Find where the given text appears and provide that cell's center as [X, Y] coordinate. 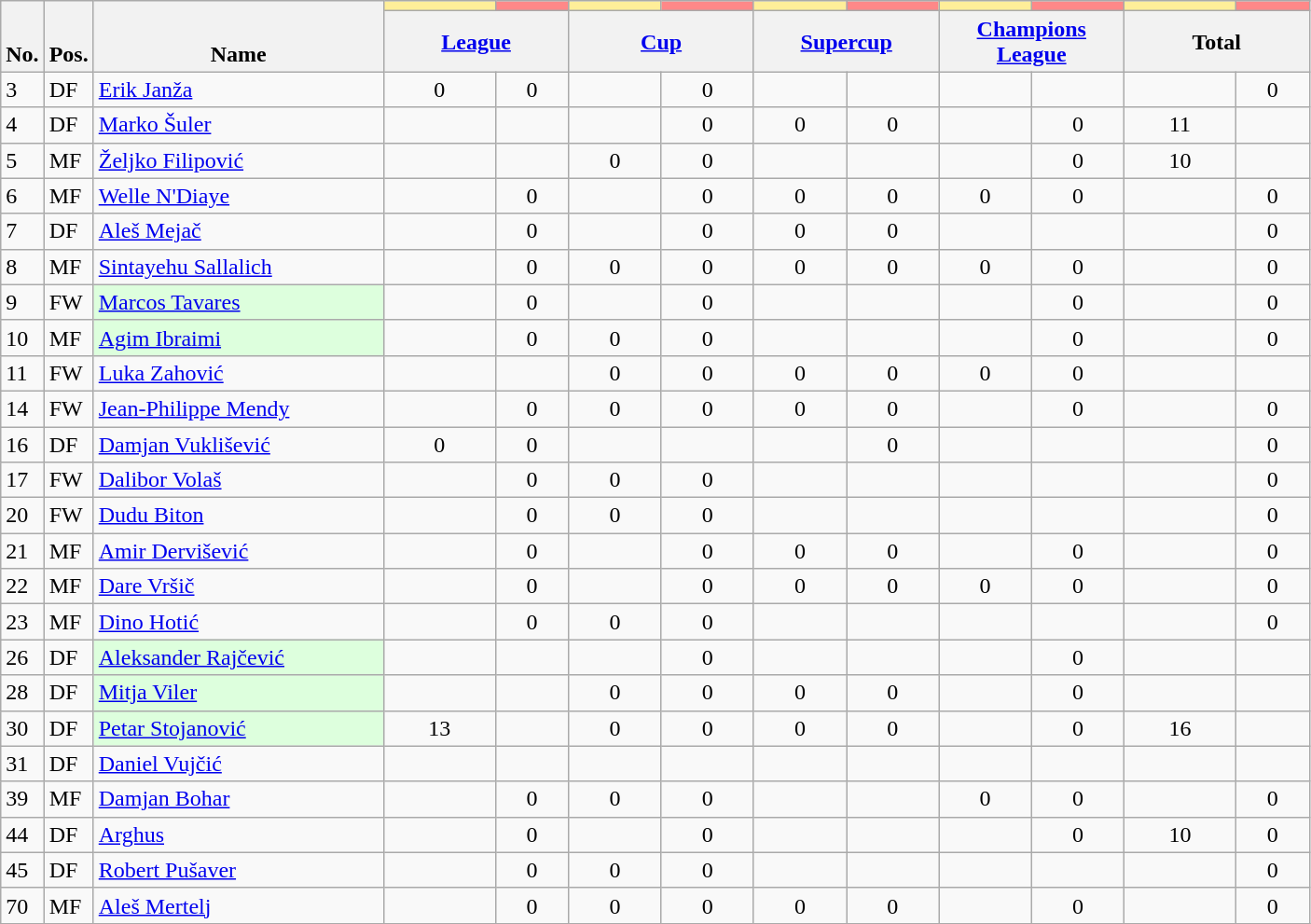
9 [22, 302]
Total [1218, 41]
20 [22, 516]
Marko Šuler [239, 125]
Pos. [69, 36]
No. [22, 36]
3 [22, 90]
Champions League [1031, 41]
44 [22, 834]
Welle N'Diaye [239, 196]
23 [22, 622]
Mitja Viler [239, 693]
Aleksander Rajčević [239, 657]
Marcos Tavares [239, 302]
Aleš Mejač [239, 231]
Daniel Vujčić [239, 764]
70 [22, 905]
Cup [662, 41]
8 [22, 267]
45 [22, 870]
Supercup [847, 41]
Dalibor Volaš [239, 480]
Dare Vršič [239, 586]
31 [22, 764]
Luka Zahović [239, 373]
Dino Hotić [239, 622]
Dudu Biton [239, 516]
Robert Pušaver [239, 870]
17 [22, 480]
21 [22, 551]
Petar Stojanović [239, 728]
Jean-Philippe Mendy [239, 408]
22 [22, 586]
Name [239, 36]
7 [22, 231]
Damjan Vuklišević [239, 445]
26 [22, 657]
League [476, 41]
Arghus [239, 834]
Sintayehu Sallalich [239, 267]
28 [22, 693]
39 [22, 799]
6 [22, 196]
5 [22, 160]
Erik Janža [239, 90]
Amir Dervišević [239, 551]
Aleš Mertelj [239, 905]
4 [22, 125]
30 [22, 728]
Željko Filipović [239, 160]
Damjan Bohar [239, 799]
Agim Ibraimi [239, 338]
13 [439, 728]
14 [22, 408]
